Determine the (x, y) coordinate at the center of the cell enclosing the given text.  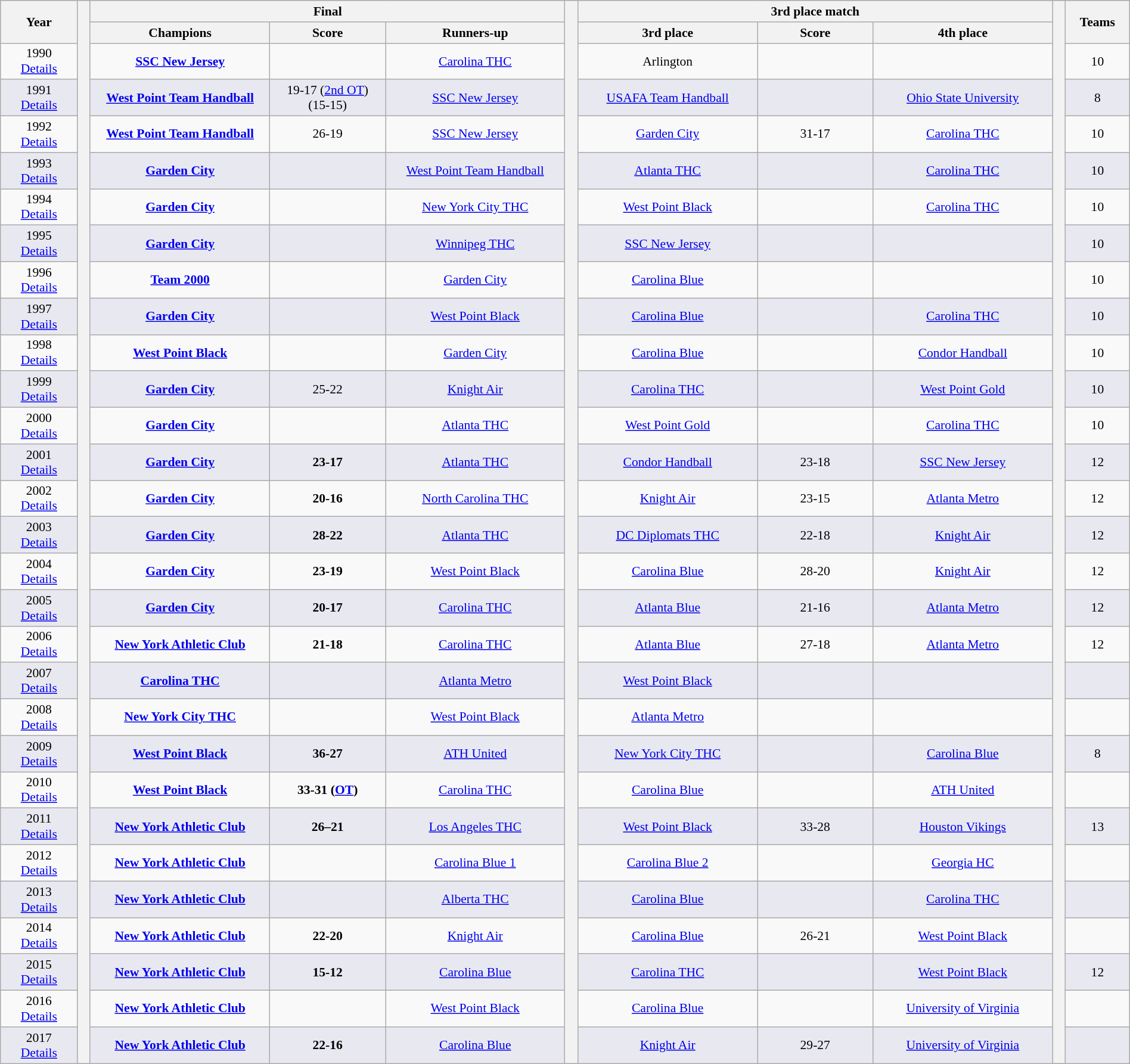
26-21 (815, 936)
2003Details (39, 535)
Team 2000 (180, 280)
31-17 (815, 135)
21-16 (815, 608)
25-22 (328, 390)
36-27 (328, 753)
Year (39, 21)
28-22 (328, 535)
15-12 (328, 973)
19-17 (2nd OT)(15-15) (328, 98)
1998Details (39, 353)
Houston Vikings (963, 826)
20-16 (328, 498)
3rd place match (815, 11)
22-20 (328, 936)
Arlington (668, 61)
Georgia HC (963, 863)
13 (1098, 826)
28-20 (815, 571)
North Carolina THC (476, 498)
2010Details (39, 790)
26–21 (328, 826)
2000Details (39, 426)
2005Details (39, 608)
3rd place (668, 33)
Winnipeg THC (476, 243)
Final (328, 11)
DC Diplomats THC (668, 535)
23-15 (815, 498)
20-17 (328, 608)
1996Details (39, 280)
2012Details (39, 863)
1993Details (39, 170)
1991Details (39, 98)
1994Details (39, 207)
23-18 (815, 463)
22-16 (328, 1046)
2002Details (39, 498)
1999Details (39, 390)
Runners-up (476, 33)
1992Details (39, 135)
26-19 (328, 135)
2017Details (39, 1046)
2001Details (39, 463)
2013Details (39, 899)
Alberta THC (476, 899)
Los Angeles THC (476, 826)
4th place (963, 33)
22-18 (815, 535)
Teams (1098, 21)
2014Details (39, 936)
27-18 (815, 644)
Carolina Blue 2 (668, 863)
Carolina Blue 1 (476, 863)
21-18 (328, 644)
2006Details (39, 644)
2011Details (39, 826)
2007Details (39, 681)
33-28 (815, 826)
1990Details (39, 61)
2009Details (39, 753)
1995Details (39, 243)
29-27 (815, 1046)
23-17 (328, 463)
2008Details (39, 718)
Champions (180, 33)
2004Details (39, 571)
2016Details (39, 1009)
1997Details (39, 316)
23-19 (328, 571)
33-31 (OT) (328, 790)
Ohio State University (963, 98)
2015Details (39, 973)
USAFA Team Handball (668, 98)
